Scan for the cell matching the given text and deliver its [x, y] coordinate at center. 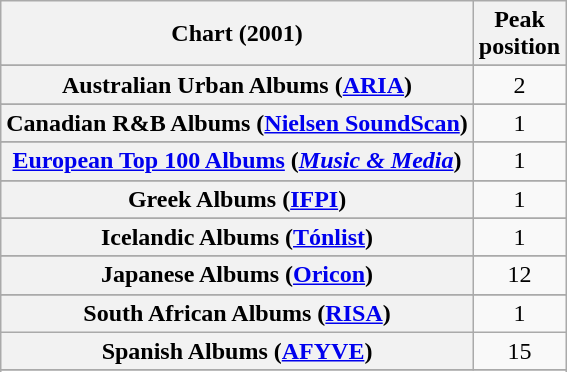
Japanese Albums (Oricon) [238, 275]
Canadian R&B Albums (Nielsen SoundScan) [238, 123]
European Top 100 Albums (Music & Media) [238, 161]
Spanish Albums (AFYVE) [238, 351]
Icelandic Albums (Tónlist) [238, 237]
Chart (2001) [238, 34]
15 [519, 351]
12 [519, 275]
Peakposition [519, 34]
Australian Urban Albums (ARIA) [238, 85]
Greek Albums (IFPI) [238, 199]
South African Albums (RISA) [238, 313]
2 [519, 85]
